Locate the cell with the specified text and output its [x, y] center coordinate. 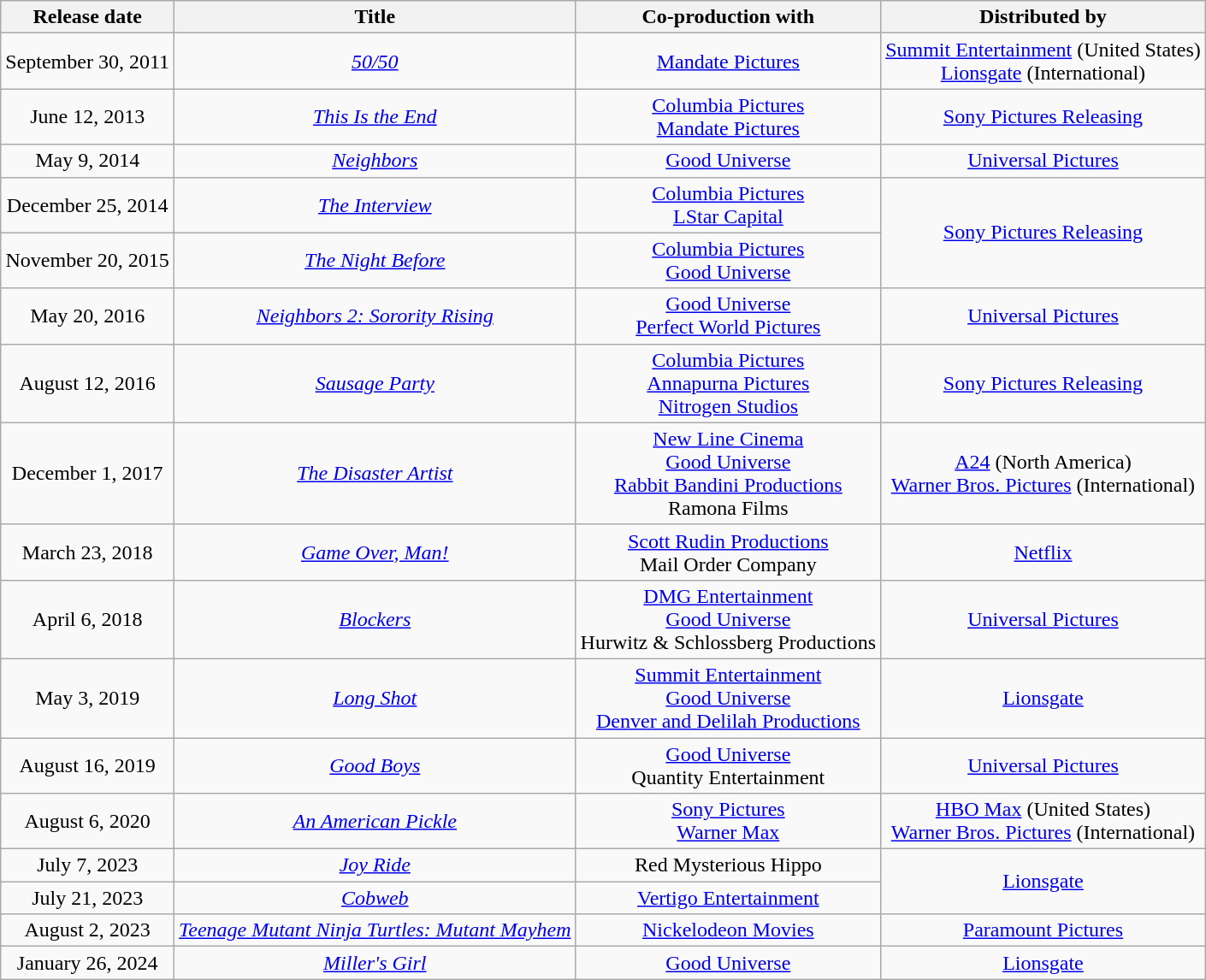
August 2, 2023 [87, 930]
Columbia PicturesAnnapurna PicturesNitrogen Studios [729, 383]
Title [375, 17]
Neighbors 2: Sorority Rising [375, 316]
50/50 [375, 62]
Miller's Girl [375, 963]
August 6, 2020 [87, 821]
December 1, 2017 [87, 474]
The Interview [375, 205]
DMG EntertainmentGood UniverseHurwitz & Schlossberg Productions [729, 619]
September 30, 2011 [87, 62]
Release date [87, 17]
May 9, 2014 [87, 161]
December 25, 2014 [87, 205]
August 16, 2019 [87, 765]
Nickelodeon Movies [729, 930]
This Is the End [375, 116]
May 20, 2016 [87, 316]
The Disaster Artist [375, 474]
Mandate Pictures [729, 62]
June 12, 2013 [87, 116]
March 23, 2018 [87, 552]
July 7, 2023 [87, 865]
Joy Ride [375, 865]
A24 (North America)Warner Bros. Pictures (International) [1043, 474]
Blockers [375, 619]
Teenage Mutant Ninja Turtles: Mutant Mayhem [375, 930]
November 20, 2015 [87, 260]
Columbia PicturesLStar Capital [729, 205]
Sausage Party [375, 383]
Good UniverseQuantity Entertainment [729, 765]
Summit Entertainment (United States)Lionsgate (International) [1043, 62]
July 21, 2023 [87, 898]
The Night Before [375, 260]
HBO Max (United States)Warner Bros. Pictures (International) [1043, 821]
Paramount Pictures [1043, 930]
Game Over, Man! [375, 552]
Good UniversePerfect World Pictures [729, 316]
Columbia PicturesMandate Pictures [729, 116]
January 26, 2024 [87, 963]
Sony PicturesWarner Max [729, 821]
Good Boys [375, 765]
Columbia PicturesGood Universe [729, 260]
Summit EntertainmentGood UniverseDenver and Delilah Productions [729, 698]
August 12, 2016 [87, 383]
Cobweb [375, 898]
New Line CinemaGood UniverseRabbit Bandini ProductionsRamona Films [729, 474]
Co-production with [729, 17]
An American Pickle [375, 821]
April 6, 2018 [87, 619]
Distributed by [1043, 17]
Vertigo Entertainment [729, 898]
Long Shot [375, 698]
Scott Rudin ProductionsMail Order Company [729, 552]
May 3, 2019 [87, 698]
Netflix [1043, 552]
Neighbors [375, 161]
Red Mysterious Hippo [729, 865]
